Extract the [x, y] coordinate from the center of the cell holding the provided text.  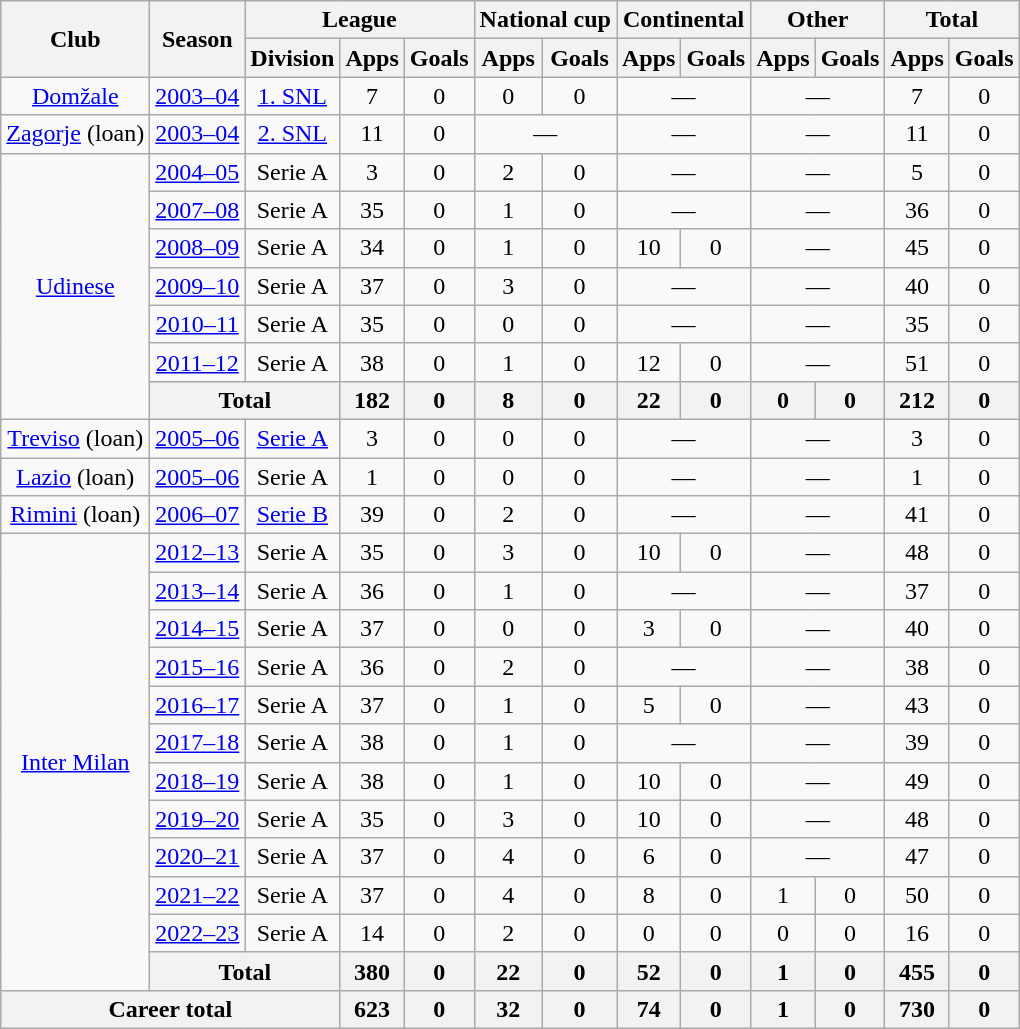
16 [917, 933]
455 [917, 971]
47 [917, 857]
41 [917, 515]
12 [648, 362]
Udinese [76, 286]
National cup [545, 20]
2008–09 [198, 248]
74 [648, 1009]
2007–08 [198, 210]
2. SNL [292, 134]
Continental [683, 20]
730 [917, 1009]
League [360, 20]
49 [917, 781]
2019–20 [198, 819]
32 [508, 1009]
34 [372, 248]
2015–16 [198, 667]
Inter Milan [76, 762]
212 [917, 400]
2016–17 [198, 705]
623 [372, 1009]
2004–05 [198, 172]
6 [648, 857]
2009–10 [198, 286]
50 [917, 895]
2011–12 [198, 362]
Division [292, 58]
Season [198, 39]
2013–14 [198, 591]
Club [76, 39]
Treviso (loan) [76, 438]
45 [917, 248]
2020–21 [198, 857]
Rimini (loan) [76, 515]
52 [648, 971]
Zagorje (loan) [76, 134]
Serie B [292, 515]
182 [372, 400]
2021–22 [198, 895]
Career total [170, 1009]
51 [917, 362]
Domžale [76, 96]
2010–11 [198, 324]
Other [818, 20]
2006–07 [198, 515]
Lazio (loan) [76, 477]
14 [372, 933]
1. SNL [292, 96]
2022–23 [198, 933]
380 [372, 971]
2014–15 [198, 629]
2012–13 [198, 553]
2018–19 [198, 781]
43 [917, 705]
2017–18 [198, 743]
